Determine the (X, Y) coordinate at the center of the cell enclosing the given text.  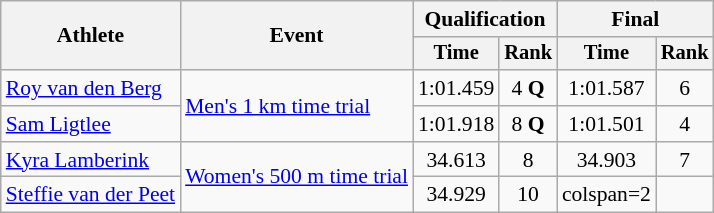
Steffie van der Peet (90, 195)
4 (685, 124)
Roy van den Berg (90, 88)
6 (685, 88)
4 Q (528, 88)
Women's 500 m time trial (296, 178)
Event (296, 36)
colspan=2 (606, 195)
1:01.918 (456, 124)
34.613 (456, 160)
10 (528, 195)
Athlete (90, 36)
1:01.501 (606, 124)
Kyra Lamberink (90, 160)
Men's 1 km time trial (296, 106)
1:01.587 (606, 88)
8 (528, 160)
34.929 (456, 195)
8 Q (528, 124)
Final (636, 19)
34.903 (606, 160)
Qualification (485, 19)
7 (685, 160)
Sam Ligtlee (90, 124)
1:01.459 (456, 88)
